Identify which cell holds the provided text, then report its [x, y] central coordinate. 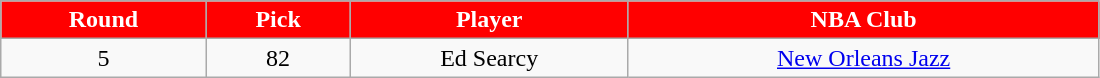
82 [278, 58]
Pick [278, 20]
New Orleans Jazz [864, 58]
Round [104, 20]
5 [104, 58]
Ed Searcy [489, 58]
Player [489, 20]
NBA Club [864, 20]
